Detect which cell encompasses the target text, then output its [X, Y] center coordinate. 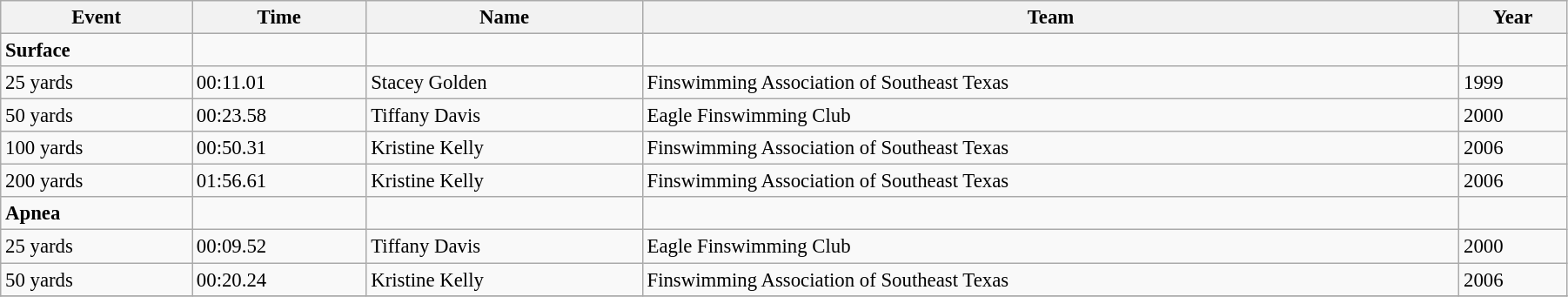
100 yards [97, 148]
Event [97, 17]
Name [505, 17]
200 yards [97, 181]
Team [1051, 17]
01:56.61 [279, 181]
00:09.52 [279, 246]
00:11.01 [279, 83]
1999 [1513, 83]
Apnea [97, 213]
Stacey Golden [505, 83]
00:50.31 [279, 148]
00:23.58 [279, 116]
Surface [97, 51]
00:20.24 [279, 280]
Time [279, 17]
Year [1513, 17]
